For the text-containing cell, return its midpoint in (X, Y) coordinate format. 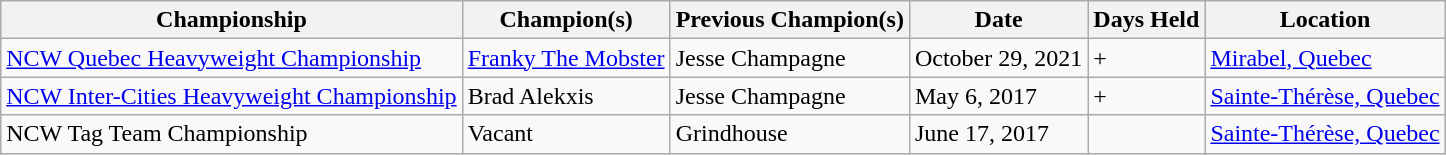
Champion(s) (566, 20)
NCW Tag Team Championship (232, 134)
Date (998, 20)
Mirabel, Quebec (1325, 58)
Location (1325, 20)
October 29, 2021 (998, 58)
Brad Alekxis (566, 96)
Vacant (566, 134)
Days Held (1146, 20)
NCW Quebec Heavyweight Championship (232, 58)
NCW Inter-Cities Heavyweight Championship (232, 96)
June 17, 2017 (998, 134)
Franky The Mobster (566, 58)
May 6, 2017 (998, 96)
Previous Champion(s) (790, 20)
Championship (232, 20)
Grindhouse (790, 134)
